Detect which cell encompasses the target text, then output its [x, y] center coordinate. 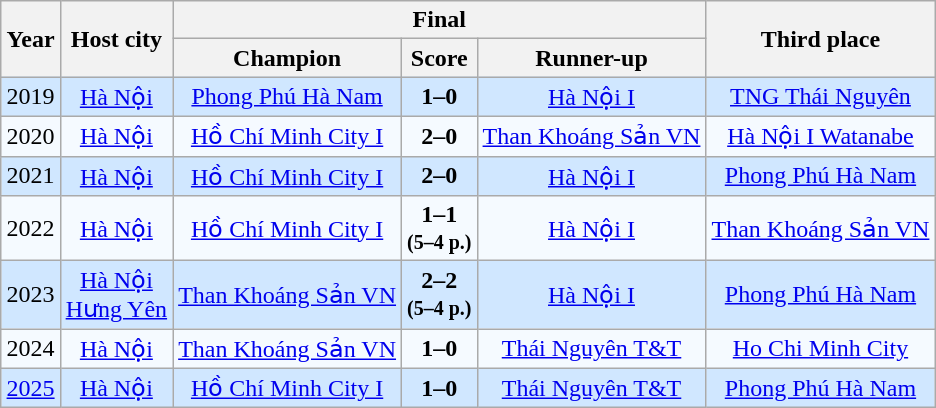
2024 [30, 349]
Final [440, 20]
Score [440, 58]
2–2(5–4 p.) [440, 295]
Champion [288, 58]
Host city [116, 39]
2020 [30, 136]
Runner-up [592, 58]
Hà NộiHưng Yên [116, 295]
Hà Nội I Watanabe [820, 136]
2022 [30, 228]
2023 [30, 295]
Third place [820, 39]
Ho Chi Minh City [820, 349]
Year [30, 39]
TNG Thái Nguyên [820, 97]
1–1(5–4 p.) [440, 228]
2021 [30, 176]
2025 [30, 388]
2019 [30, 97]
